Identify which cell holds the provided text, then report its (X, Y) central coordinate. 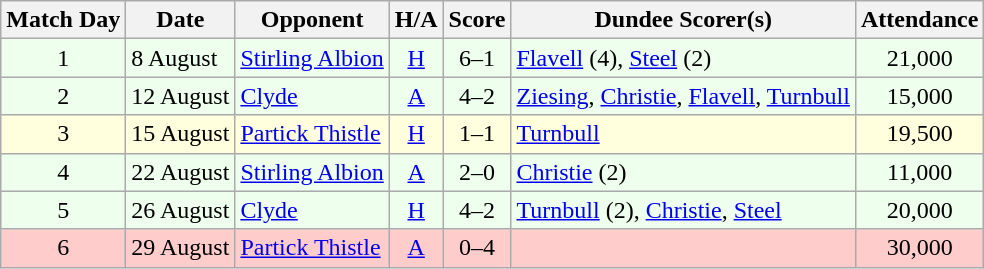
0–4 (477, 248)
H/A (416, 20)
20,000 (919, 210)
4 (64, 172)
21,000 (919, 58)
Score (477, 20)
Christie (2) (683, 172)
30,000 (919, 248)
2 (64, 96)
11,000 (919, 172)
Dundee Scorer(s) (683, 20)
Turnbull (2), Christie, Steel (683, 210)
Flavell (4), Steel (2) (683, 58)
Attendance (919, 20)
15,000 (919, 96)
5 (64, 210)
6 (64, 248)
Ziesing, Christie, Flavell, Turnbull (683, 96)
12 August (180, 96)
6–1 (477, 58)
29 August (180, 248)
26 August (180, 210)
19,500 (919, 134)
22 August (180, 172)
15 August (180, 134)
1–1 (477, 134)
1 (64, 58)
3 (64, 134)
Turnbull (683, 134)
Date (180, 20)
2–0 (477, 172)
Opponent (312, 20)
Match Day (64, 20)
8 August (180, 58)
